Output the (X, Y) coordinate of the center of the cell containing the given text.  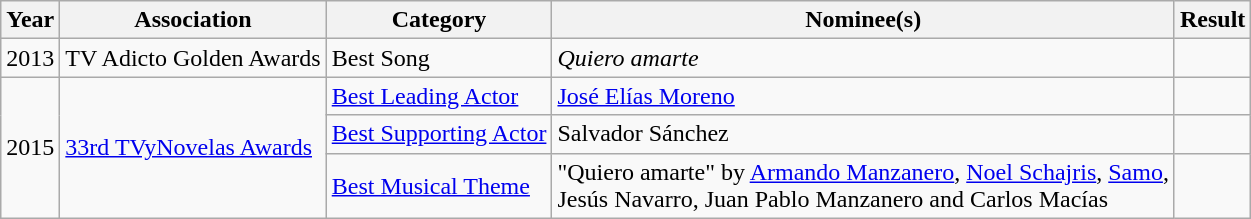
Best Musical Theme (439, 186)
33rd TVyNovelas Awards (193, 148)
Category (439, 20)
TV Adicto Golden Awards (193, 58)
2013 (30, 58)
Year (30, 20)
Nominee(s) (864, 20)
José Elías Moreno (864, 96)
Association (193, 20)
Best Song (439, 58)
"Quiero amarte" by Armando Manzanero, Noel Schajris, Samo, Jesús Navarro, Juan Pablo Manzanero and Carlos Macías (864, 186)
Best Leading Actor (439, 96)
Result (1212, 20)
Salvador Sánchez (864, 134)
Quiero amarte (864, 58)
2015 (30, 148)
Best Supporting Actor (439, 134)
